Find where the given text appears and provide that cell's center as [X, Y] coordinate. 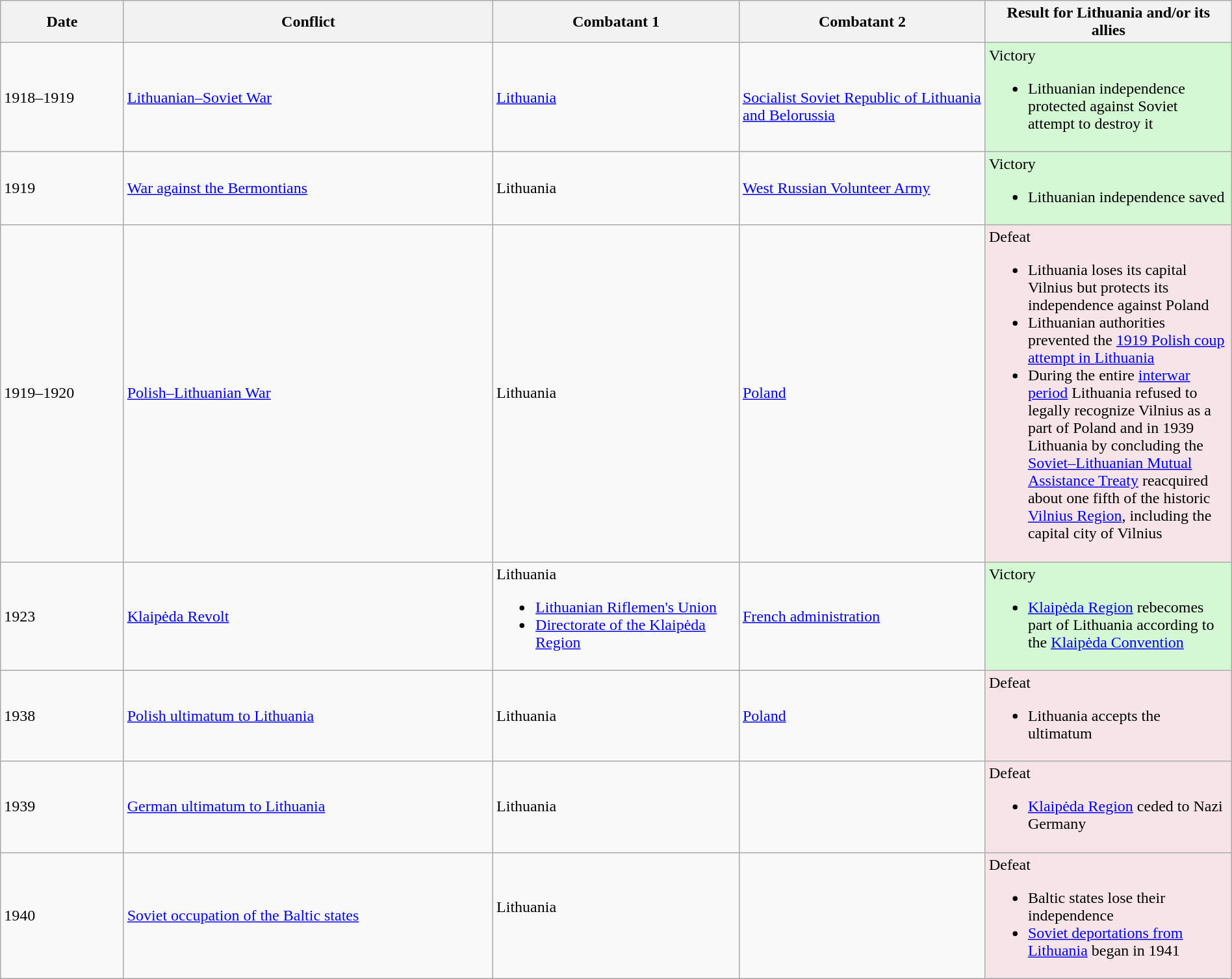
Combatant 1 [616, 22]
VictoryLithuanian independence protected against Soviet attempt to destroy it [1109, 98]
West Russian Volunteer Army [862, 189]
Klaipėda Revolt [308, 616]
Lithuania Lithuanian Riflemen's Union Directorate of the Klaipėda Region [616, 616]
Polish ultimatum to Lithuania [308, 716]
War against the Bermontians [308, 189]
VictoryKlaipėda Region rebecomes part of Lithuania according to the Klaipėda Convention [1109, 616]
1919–1920 [62, 393]
1939 [62, 807]
Conflict [308, 22]
1938 [62, 716]
Socialist Soviet Republic of Lithuania and Belorussia [862, 98]
German ultimatum to Lithuania [308, 807]
VictoryLithuanian independence saved [1109, 189]
DefeatBaltic states lose their independenceSoviet deportations from Lithuania began in 1941 [1109, 915]
Polish–Lithuanian War [308, 393]
1923 [62, 616]
DefeatLithuania accepts the ultimatum [1109, 716]
DefeatKlaipėda Region ceded to Nazi Germany [1109, 807]
Date [62, 22]
1940 [62, 915]
Soviet occupation of the Baltic states [308, 915]
1919 [62, 189]
Result for Lithuania and/or its allies [1109, 22]
Combatant 2 [862, 22]
French administration [862, 616]
1918–1919 [62, 98]
Lithuanian–Soviet War [308, 98]
